Extract the (x, y) coordinate from the center of the cell holding the provided text.  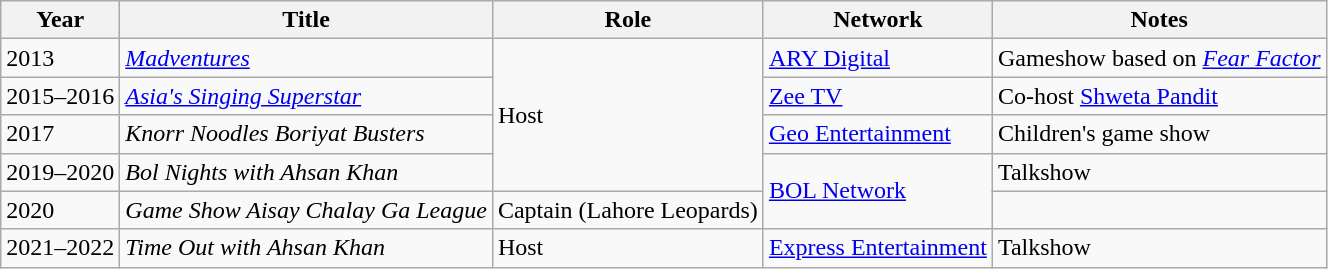
Year (60, 20)
Zee TV (878, 96)
Gameshow based on Fear Factor (1159, 58)
Role (628, 20)
BOL Network (878, 191)
Children's game show (1159, 134)
ARY Digital (878, 58)
2015–2016 (60, 96)
2019–2020 (60, 172)
Bol Nights with Ahsan Khan (306, 172)
Knorr Noodles Boriyat Busters (306, 134)
2013 (60, 58)
Express Entertainment (878, 248)
Madventures (306, 58)
Title (306, 20)
Captain (Lahore Leopards) (628, 210)
Geo Entertainment (878, 134)
Notes (1159, 20)
Time Out with Ahsan Khan (306, 248)
Network (878, 20)
Game Show Aisay Chalay Ga League (306, 210)
Co-host Shweta Pandit (1159, 96)
2021–2022 (60, 248)
2020 (60, 210)
Asia's Singing Superstar (306, 96)
2017 (60, 134)
